Locate the cell with the specified text and output its [X, Y] center coordinate. 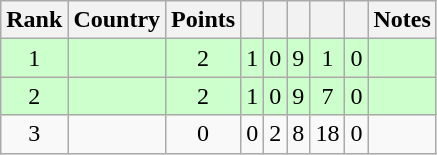
18 [328, 134]
3 [34, 134]
Notes [402, 20]
Country [117, 20]
Rank [34, 20]
Points [204, 20]
7 [328, 96]
8 [298, 134]
